Return the [x, y] coordinate for the center point of the cell that contains the specified text.  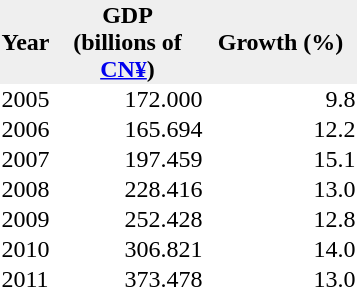
2006 [26, 129]
15.1 [280, 159]
12.2 [280, 129]
Growth (%) [280, 42]
2010 [26, 249]
252.428 [128, 219]
GDP(billions of CN¥) [128, 42]
197.459 [128, 159]
12.8 [280, 219]
13.0 [280, 189]
2005 [26, 99]
165.694 [128, 129]
9.8 [280, 99]
14.0 [280, 249]
172.000 [128, 99]
Year [26, 42]
306.821 [128, 249]
228.416 [128, 189]
2009 [26, 219]
2007 [26, 159]
2008 [26, 189]
